Search for the cell housing the specified text and yield its [X, Y] center coordinate. 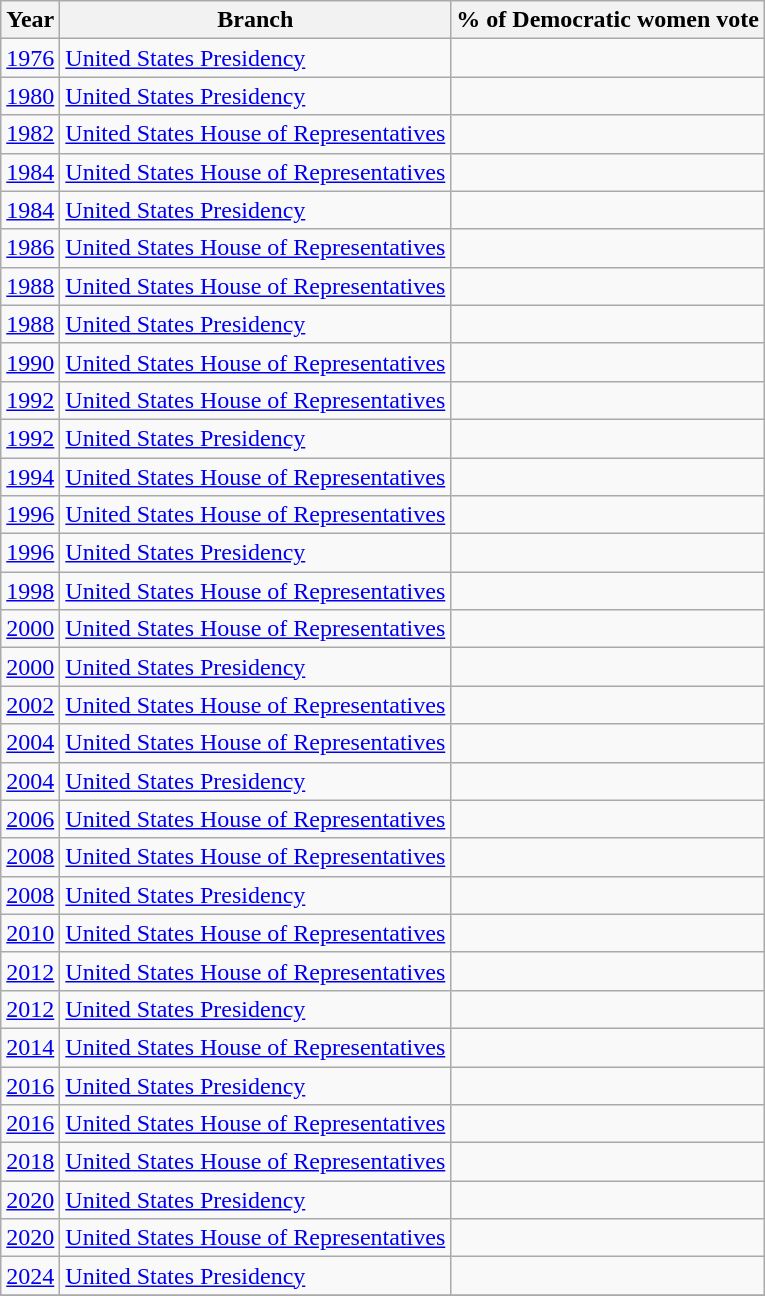
1982 [30, 134]
2002 [30, 705]
1994 [30, 477]
% of Democratic women vote [608, 20]
2018 [30, 1162]
1990 [30, 362]
2014 [30, 1047]
Year [30, 20]
1986 [30, 248]
Branch [256, 20]
2006 [30, 819]
2010 [30, 933]
1998 [30, 591]
2024 [30, 1276]
1976 [30, 58]
1980 [30, 96]
